Identify which cell holds the provided text, then report its (X, Y) central coordinate. 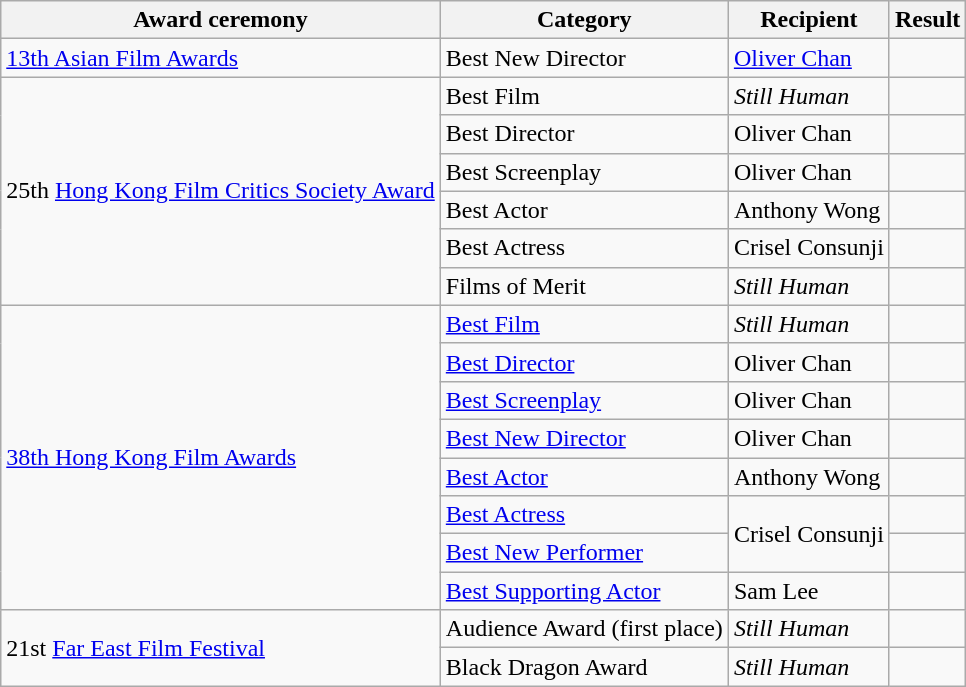
Category (584, 20)
Best New Performer (584, 553)
Black Dragon Award (584, 667)
13th Asian Film Awards (221, 58)
Award ceremony (221, 20)
Recipient (808, 20)
21st Far East Film Festival (221, 648)
25th Hong Kong Film Critics Society Award (221, 191)
Result (927, 20)
Films of Merit (584, 286)
Sam Lee (808, 591)
38th Hong Kong Film Awards (221, 457)
Best Supporting Actor (584, 591)
Audience Award (first place) (584, 629)
